Determine the (x, y) coordinate at the center of the cell enclosing the given text.  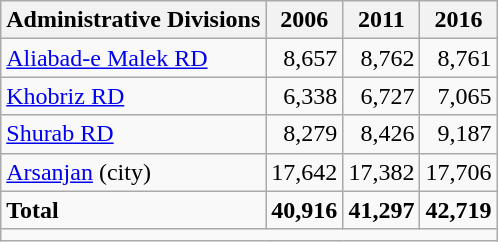
8,426 (382, 134)
9,187 (458, 134)
42,719 (458, 210)
Aliabad-e Malek RD (134, 58)
8,657 (304, 58)
Arsanjan (city) (134, 172)
6,727 (382, 96)
17,642 (304, 172)
40,916 (304, 210)
8,762 (382, 58)
41,297 (382, 210)
8,761 (458, 58)
Khobriz RD (134, 96)
Shurab RD (134, 134)
7,065 (458, 96)
6,338 (304, 96)
17,382 (382, 172)
2011 (382, 20)
2016 (458, 20)
8,279 (304, 134)
2006 (304, 20)
17,706 (458, 172)
Administrative Divisions (134, 20)
Total (134, 210)
